Extract the [X, Y] coordinate from the center of the cell holding the provided text.  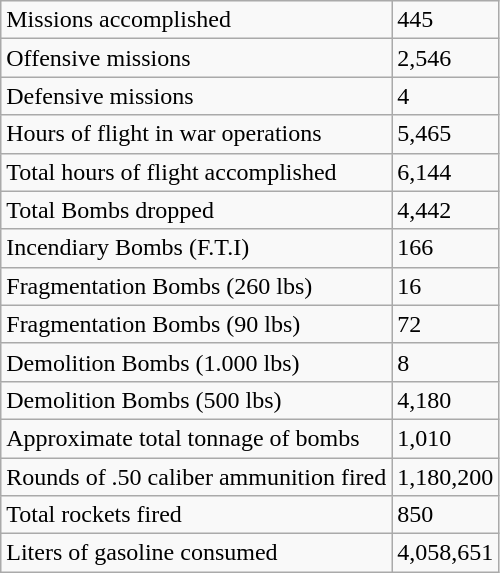
72 [446, 324]
4 [446, 96]
Fragmentation Bombs (260 lbs) [196, 286]
6,144 [446, 172]
16 [446, 286]
5,465 [446, 134]
850 [446, 515]
4,442 [446, 210]
4,180 [446, 400]
2,546 [446, 58]
Total hours of flight accomplished [196, 172]
Total Bombs dropped [196, 210]
Fragmentation Bombs (90 lbs) [196, 324]
Missions accomplished [196, 20]
Hours of flight in war operations [196, 134]
Demolition Bombs (500 lbs) [196, 400]
8 [446, 362]
Defensive missions [196, 96]
166 [446, 248]
Approximate total tonnage of bombs [196, 438]
445 [446, 20]
Offensive missions [196, 58]
Incendiary Bombs (F.T.I) [196, 248]
Rounds of .50 caliber ammunition fired [196, 477]
1,010 [446, 438]
1,180,200 [446, 477]
Liters of gasoline consumed [196, 553]
4,058,651 [446, 553]
Demolition Bombs (1.000 lbs) [196, 362]
Total rockets fired [196, 515]
